Return the (x, y) coordinate for the center point of the cell that contains the specified text.  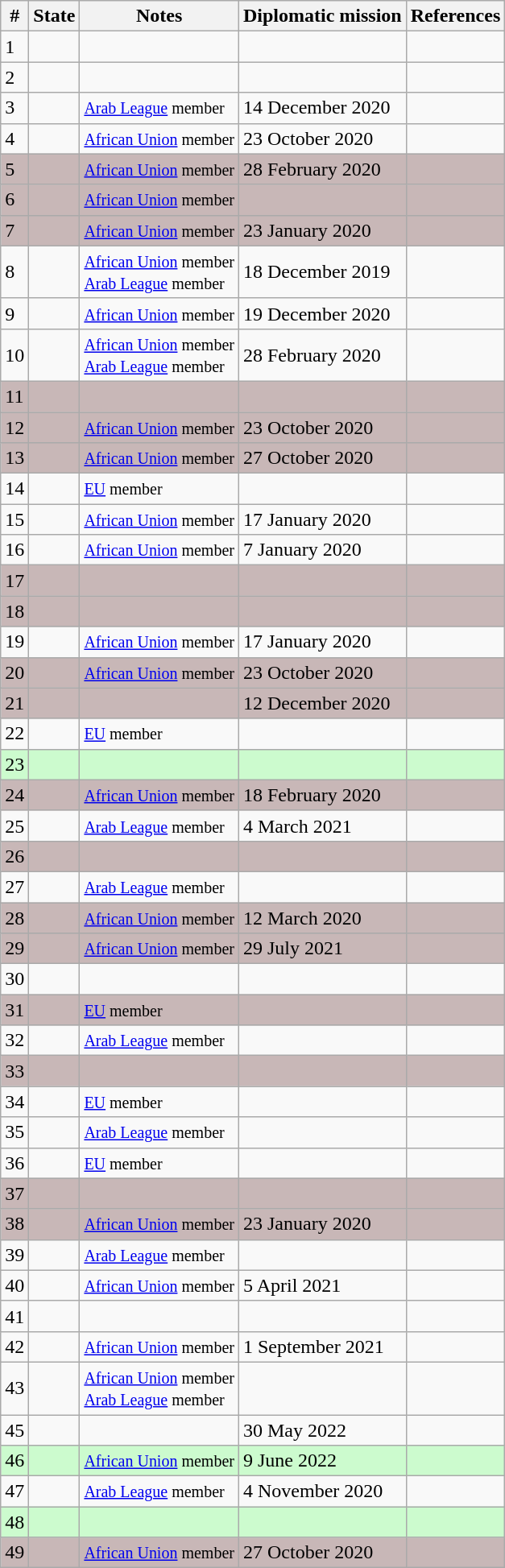
2 (14, 77)
22 (14, 734)
36 (14, 1163)
9 (14, 313)
30 May 2022 (322, 1429)
39 (14, 1255)
Diplomatic mission (322, 16)
18 December 2019 (322, 272)
48 (14, 1522)
25 (14, 825)
12 March 2020 (322, 917)
12 December 2020 (322, 703)
Notes (159, 16)
29 (14, 949)
29 July 2021 (322, 949)
11 (14, 396)
33 (14, 1071)
3 (14, 108)
State (55, 16)
7 January 2020 (322, 550)
42 (14, 1347)
49 (14, 1553)
1 (14, 47)
38 (14, 1224)
12 (14, 428)
1 September 2021 (322, 1347)
30 (14, 979)
32 (14, 1041)
18 (14, 611)
24 (14, 795)
16 (14, 550)
18 February 2020 (322, 795)
21 (14, 703)
15 (14, 519)
46 (14, 1461)
4 (14, 139)
19 (14, 642)
10 (14, 354)
6 (14, 200)
26 (14, 856)
5 April 2021 (322, 1285)
17 (14, 581)
14 (14, 489)
8 (14, 272)
31 (14, 1010)
41 (14, 1316)
4 November 2020 (322, 1491)
7 (14, 230)
13 (14, 458)
20 (14, 672)
37 (14, 1194)
# (14, 16)
4 March 2021 (322, 825)
27 (14, 887)
9 June 2022 (322, 1461)
45 (14, 1429)
47 (14, 1491)
28 (14, 917)
19 December 2020 (322, 313)
35 (14, 1132)
5 (14, 169)
34 (14, 1102)
References (456, 16)
43 (14, 1388)
23 (14, 764)
40 (14, 1285)
14 December 2020 (322, 108)
